Scan for the cell matching the given text and deliver its (x, y) coordinate at center. 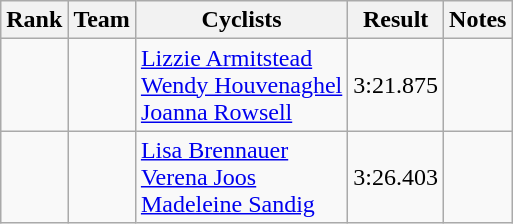
Result (396, 20)
Lizzie ArmitsteadWendy HouvenaghelJoanna Rowsell (241, 85)
3:21.875 (396, 85)
Rank (34, 20)
Cyclists (241, 20)
3:26.403 (396, 177)
Lisa BrennauerVerena JoosMadeleine Sandig (241, 177)
Team (102, 20)
Notes (478, 20)
